Extract the [X, Y] coordinate from the center of the cell holding the provided text.  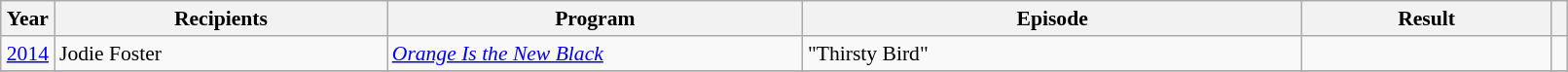
Year [27, 18]
Recipients [221, 18]
"Thirsty Bird" [1053, 54]
Episode [1053, 18]
2014 [27, 54]
Program [596, 18]
Result [1426, 18]
Jodie Foster [221, 54]
Orange Is the New Black [596, 54]
